Capture the cell that displays the provided text and extract its [X, Y] central coordinate. 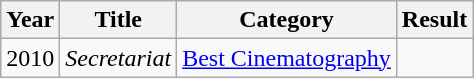
Category [287, 20]
Title [118, 20]
Best Cinematography [287, 58]
Result [434, 20]
Secretariat [118, 58]
Year [30, 20]
2010 [30, 58]
